Capture the cell that displays the provided text and extract its (x, y) central coordinate. 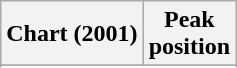
Chart (2001) (72, 34)
Peakposition (189, 34)
